Locate the cell with the specified text and output its (X, Y) center coordinate. 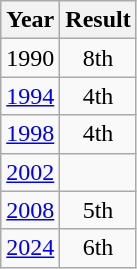
2002 (30, 172)
Result (98, 20)
Year (30, 20)
2008 (30, 210)
6th (98, 248)
8th (98, 58)
2024 (30, 248)
5th (98, 210)
1998 (30, 134)
1990 (30, 58)
1994 (30, 96)
